Extract the [X, Y] coordinate from the center of the cell holding the provided text.  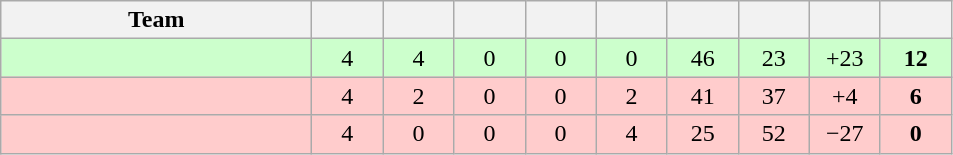
Team [156, 20]
41 [702, 96]
12 [916, 58]
25 [702, 134]
6 [916, 96]
−27 [844, 134]
46 [702, 58]
+23 [844, 58]
+4 [844, 96]
37 [774, 96]
52 [774, 134]
23 [774, 58]
